Pinpoint the cell where the given text exists, returning its (X, Y) midpoint coordinate. 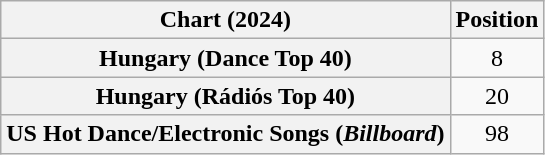
8 (497, 58)
98 (497, 134)
US Hot Dance/Electronic Songs (Billboard) (226, 134)
Hungary (Dance Top 40) (226, 58)
Chart (2024) (226, 20)
Position (497, 20)
20 (497, 96)
Hungary (Rádiós Top 40) (226, 96)
